Return the (X, Y) coordinate for the center point of the cell that contains the specified text.  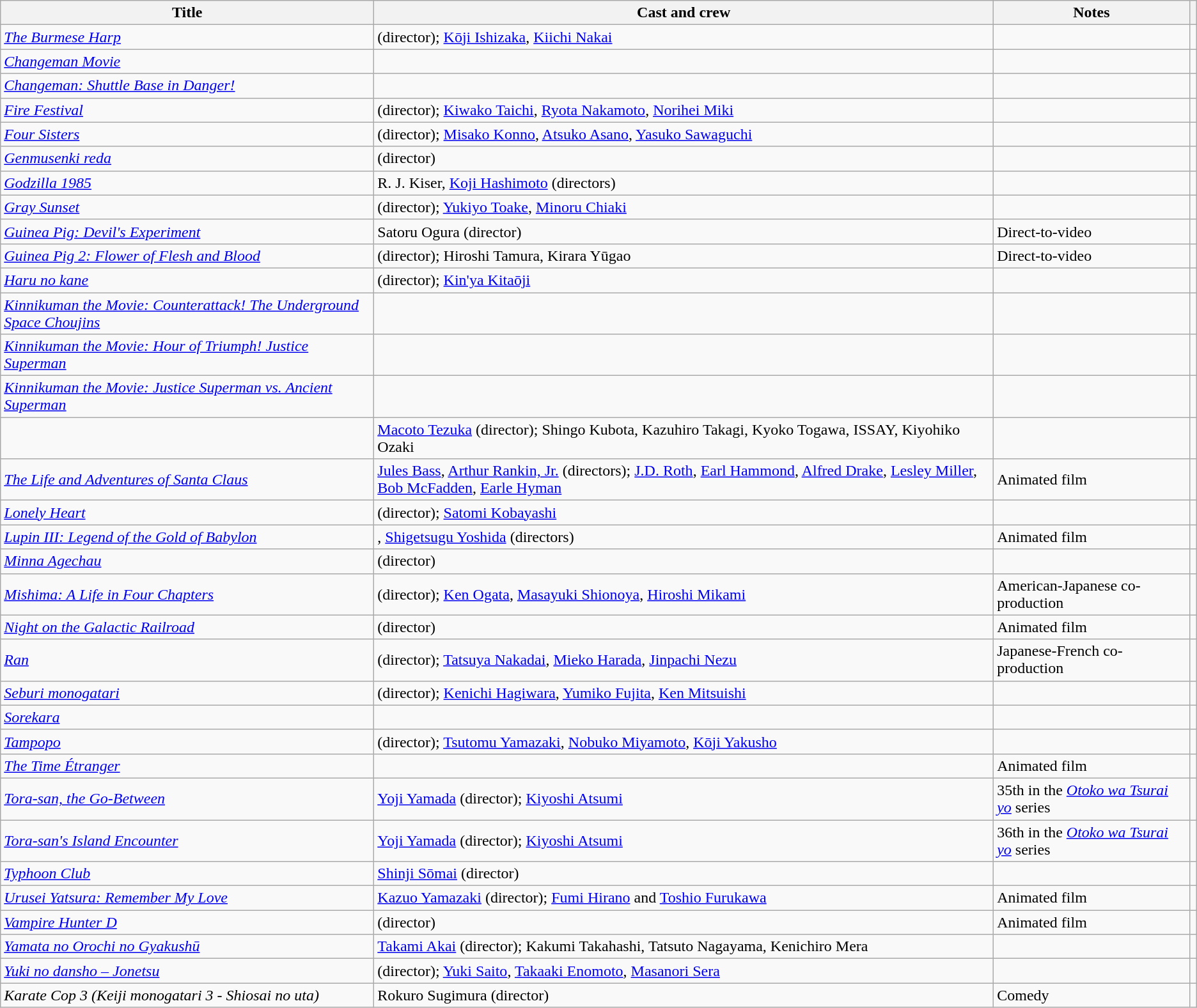
(director); Ken Ogata, Masayuki Shionoya, Hiroshi Mikami (684, 594)
Guinea Pig: Devil's Experiment (187, 231)
(director); Tatsuya Nakadai, Mieko Harada, Jinpachi Nezu (684, 660)
35th in the Otoko wa Tsurai yo series (1091, 799)
The Burmese Harp (187, 37)
Jules Bass, Arthur Rankin, Jr. (directors); J.D. Roth, Earl Hammond, Alfred Drake, Lesley Miller, Bob McFadden, Earle Hyman (684, 479)
Yamata no Orochi no Gyakushū (187, 947)
Haru no kane (187, 280)
Night on the Galactic Railroad (187, 627)
(director); Kōji Ishizaka, Kiichi Nakai (684, 37)
Kinnikuman the Movie: Justice Superman vs. Ancient Superman (187, 396)
(director); Kiwako Taichi, Ryota Nakamoto, Norihei Miki (684, 110)
Minna Agechau (187, 561)
Rokuro Sugimura (director) (684, 995)
Tora-san, the Go-Between (187, 799)
(director); Misako Konno, Atsuko Asano, Yasuko Sawaguchi (684, 134)
Urusei Yatsura: Remember My Love (187, 898)
36th in the Otoko wa Tsurai yo series (1091, 840)
Vampire Hunter D (187, 922)
Seburi monogatari (187, 693)
, Shigetsugu Yoshida (directors) (684, 537)
Changeman Movie (187, 61)
Genmusenki reda (187, 159)
Mishima: A Life in Four Chapters (187, 594)
(director); Kin'ya Kitaōji (684, 280)
(director); Hiroshi Tamura, Kirara Yūgao (684, 256)
Macoto Tezuka (director); Shingo Kubota, Kazuhiro Takagi, Kyoko Togawa, ISSAY, Kiyohiko Ozaki (684, 438)
Comedy (1091, 995)
Guinea Pig 2: Flower of Flesh and Blood (187, 256)
Title (187, 13)
Ran (187, 660)
Karate Cop 3 (Keiji monogatari 3 - Shiosai no uta) (187, 995)
Lupin III: Legend of the Gold of Babylon (187, 537)
Tampopo (187, 741)
(director); Yuki Saito, Takaaki Enomoto, Masanori Sera (684, 971)
Typhoon Club (187, 874)
(director); Kenichi Hagiwara, Yumiko Fujita, Ken Mitsuishi (684, 693)
Satoru Ogura (director) (684, 231)
Cast and crew (684, 13)
Kinnikuman the Movie: Hour of Triumph! Justice Superman (187, 355)
R. J. Kiser, Koji Hashimoto (directors) (684, 183)
The Time Étranger (187, 766)
Changeman: Shuttle Base in Danger! (187, 86)
Shinji Sōmai (director) (684, 874)
Kazuo Yamazaki (director); Fumi Hirano and Toshio Furukawa (684, 898)
Kinnikuman the Movie: Counterattack! The Underground Space Choujins (187, 313)
Takami Akai (director); Kakumi Takahashi, Tatsuto Nagayama, Kenichiro Mera (684, 947)
Four Sisters (187, 134)
(director); Tsutomu Yamazaki, Nobuko Miyamoto, Kōji Yakusho (684, 741)
American-Japanese co-production (1091, 594)
Yuki no dansho – Jonetsu (187, 971)
Tora-san's Island Encounter (187, 840)
Lonely Heart (187, 513)
Sorekara (187, 717)
Godzilla 1985 (187, 183)
Japanese-French co-production (1091, 660)
The Life and Adventures of Santa Claus (187, 479)
Fire Festival (187, 110)
Notes (1091, 13)
(director); Satomi Kobayashi (684, 513)
(director); Yukiyo Toake, Minoru Chiaki (684, 207)
Gray Sunset (187, 207)
